Return (x, y) of the center of cell containing provided text 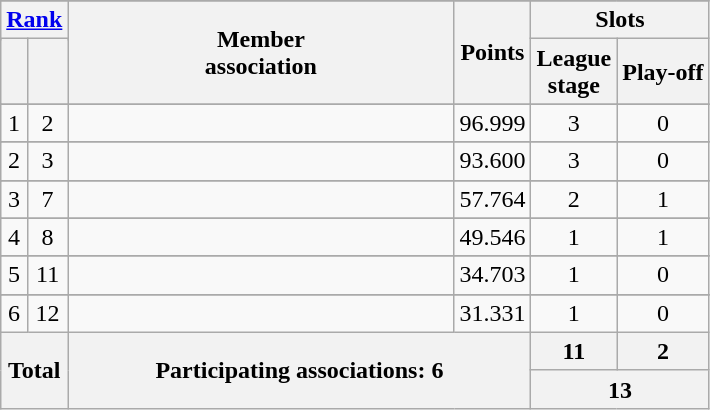
4 (14, 237)
Slots (620, 20)
Rank (34, 20)
Participating associations: 6 (300, 370)
7 (47, 199)
12 (47, 313)
Points (492, 52)
49.546 (492, 237)
57.764 (492, 199)
Leaguestage (574, 72)
96.999 (492, 123)
8 (47, 237)
93.600 (492, 161)
13 (620, 389)
Memberassociation (261, 52)
31.331 (492, 313)
Total (34, 370)
34.703 (492, 275)
Play-off (663, 72)
5 (14, 275)
6 (14, 313)
